Pinpoint the cell where the given text exists, returning its (x, y) midpoint coordinate. 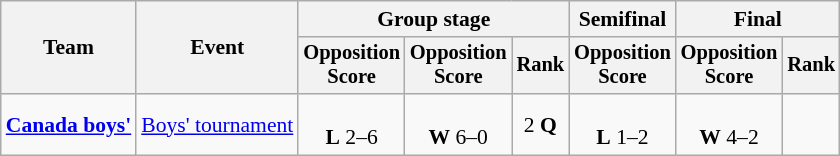
W 6–0 (458, 124)
Boys' tournament (217, 124)
W 4–2 (730, 124)
Final (758, 19)
Group stage (434, 19)
Team (68, 48)
Event (217, 48)
2 Q (541, 124)
Semifinal (622, 19)
L 2–6 (352, 124)
Canada boys' (68, 124)
L 1–2 (622, 124)
